For the text-containing cell, return its midpoint in (X, Y) coordinate format. 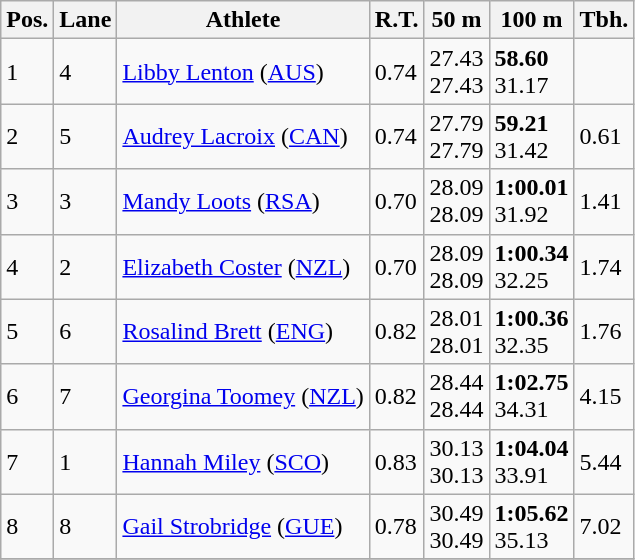
1:02.7534.31 (532, 396)
0.83 (396, 462)
28.0128.01 (456, 332)
0.61 (604, 136)
1:05.6235.13 (532, 526)
Lane (86, 20)
1:00.3632.35 (532, 332)
Rosalind Brett (ENG) (243, 332)
59.2131.42 (532, 136)
Libby Lenton (AUS) (243, 72)
1.74 (604, 266)
1.76 (604, 332)
1.41 (604, 202)
30.4930.49 (456, 526)
Elizabeth Coster (NZL) (243, 266)
0.78 (396, 526)
Pos. (28, 20)
Gail Strobridge (GUE) (243, 526)
Mandy Loots (RSA) (243, 202)
27.7927.79 (456, 136)
58.6031.17 (532, 72)
5.44 (604, 462)
7.02 (604, 526)
50 m (456, 20)
Hannah Miley (SCO) (243, 462)
100 m (532, 20)
30.1330.13 (456, 462)
1:00.0131.92 (532, 202)
27.4327.43 (456, 72)
Audrey Lacroix (CAN) (243, 136)
1:00.3432.25 (532, 266)
R.T. (396, 20)
Georgina Toomey (NZL) (243, 396)
Athlete (243, 20)
28.4428.44 (456, 396)
Tbh. (604, 20)
4.15 (604, 396)
1:04.0433.91 (532, 462)
